Pinpoint the cell where the given text exists, returning its [x, y] midpoint coordinate. 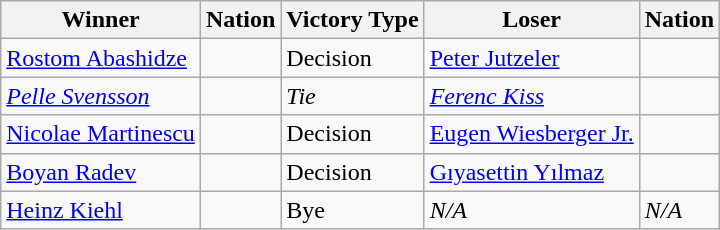
Rostom Abashidze [101, 58]
Peter Jutzeler [532, 58]
Eugen Wiesberger Jr. [532, 134]
Winner [101, 20]
Bye [352, 210]
Loser [532, 20]
Boyan Radev [101, 172]
Nicolae Martinescu [101, 134]
Victory Type [352, 20]
Gıyasettin Yılmaz [532, 172]
Tie [352, 96]
Pelle Svensson [101, 96]
Ferenc Kiss [532, 96]
Heinz Kiehl [101, 210]
